Scan for the cell matching the given text and deliver its [x, y] coordinate at center. 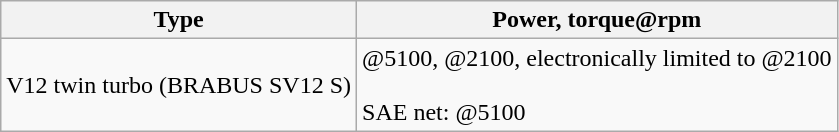
V12 twin turbo (BRABUS SV12 S) [179, 85]
@5100, @2100, electronically limited to @2100SAE net: @5100 [598, 85]
Power, torque@rpm [598, 20]
Type [179, 20]
